Identify which cell holds the provided text, then report its (x, y) central coordinate. 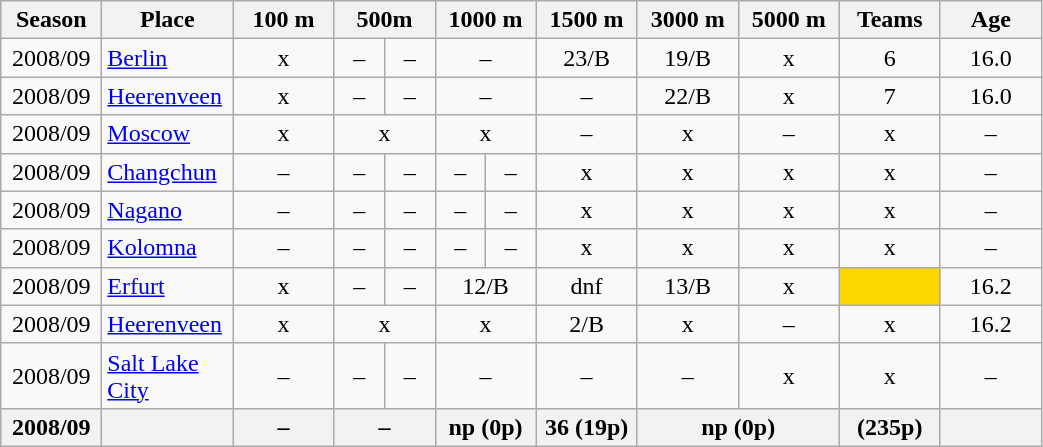
12/B (486, 286)
100 m (284, 20)
Salt Lake City (168, 376)
Kolomna (168, 248)
Moscow (168, 134)
13/B (688, 286)
dnf (586, 286)
Season (52, 20)
Nagano (168, 210)
7 (890, 96)
1000 m (486, 20)
3000 m (688, 20)
Age (990, 20)
22/B (688, 96)
1500 m (586, 20)
Erfurt (168, 286)
Place (168, 20)
Changchun (168, 172)
2/B (586, 324)
500m (384, 20)
5000 m (788, 20)
Berlin (168, 58)
36 (19p) (586, 427)
(235p) (890, 427)
6 (890, 58)
Teams (890, 20)
19/B (688, 58)
23/B (586, 58)
